Output the (x, y) coordinate of the center of the cell containing the given text.  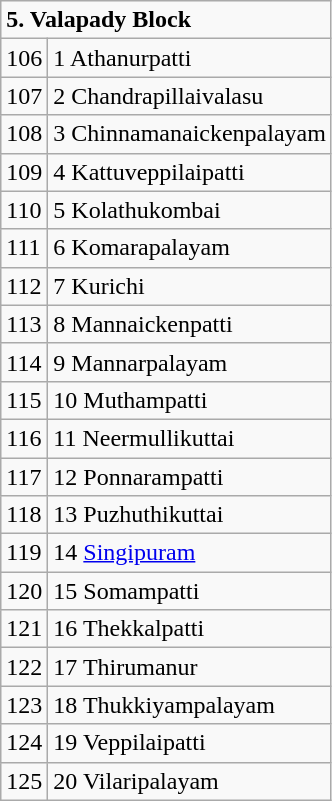
106 (24, 58)
107 (24, 96)
2 Chandrapillaivalasu (190, 96)
17 Thirumanur (190, 667)
123 (24, 705)
1 Athanurpatti (190, 58)
110 (24, 210)
13 Puzhuthikuttai (190, 515)
5 Kolathukombai (190, 210)
109 (24, 172)
15 Somampatti (190, 591)
114 (24, 362)
12 Ponnarampatti (190, 477)
115 (24, 400)
116 (24, 438)
20 Vilaripalayam (190, 781)
5. Valapady Block (166, 20)
11 Neermullikuttai (190, 438)
113 (24, 324)
118 (24, 515)
16 Thekkalpatti (190, 629)
10 Muthampatti (190, 400)
125 (24, 781)
19 Veppilaipatti (190, 743)
122 (24, 667)
111 (24, 248)
4 Kattuveppilaipatti (190, 172)
119 (24, 553)
117 (24, 477)
120 (24, 591)
6 Komarapalayam (190, 248)
108 (24, 134)
14 Singipuram (190, 553)
3 Chinnamanaickenpalayam (190, 134)
18 Thukkiyampalayam (190, 705)
9 Mannarpalayam (190, 362)
7 Kurichi (190, 286)
8 Mannaickenpatti (190, 324)
112 (24, 286)
124 (24, 743)
121 (24, 629)
